From the cell containing the given text, extract its center point as (X, Y) coordinate. 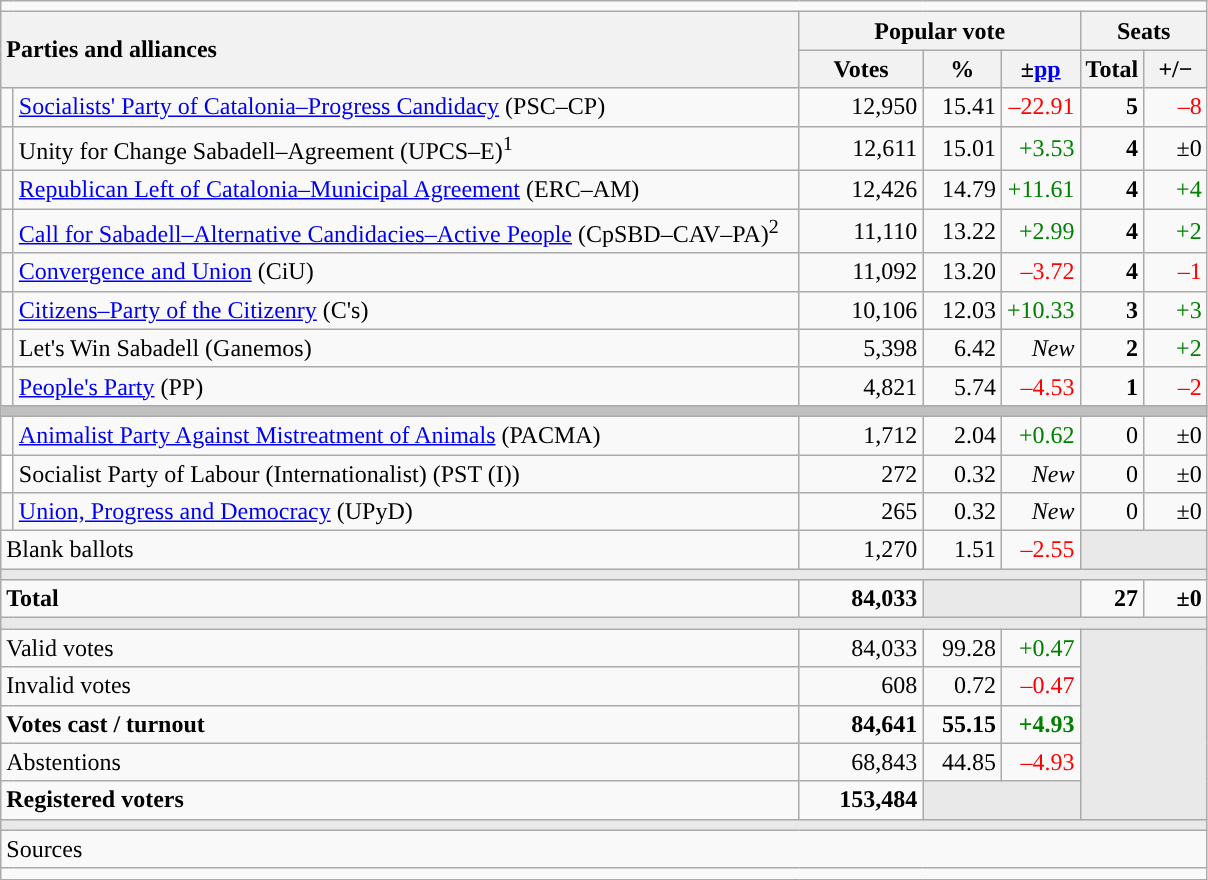
14.79 (962, 190)
1,270 (861, 550)
12,950 (861, 107)
–2.55 (1040, 550)
2.04 (962, 435)
Registered voters (400, 800)
15.01 (962, 148)
Votes (861, 69)
5 (1112, 107)
+4 (1176, 190)
11,110 (861, 232)
Unity for Change Sabadell–Agreement (UPCS–E)1 (406, 148)
10,106 (861, 310)
–22.91 (1040, 107)
Valid votes (400, 648)
Socialists' Party of Catalonia–Progress Candidacy (PSC–CP) (406, 107)
–4.53 (1040, 386)
Parties and alliances (400, 50)
12,426 (861, 190)
Call for Sabadell–Alternative Candidacies–Active People (CpSBD–CAV–PA)2 (406, 232)
68,843 (861, 762)
Convergence and Union (CiU) (406, 272)
Sources (604, 849)
55.15 (962, 724)
12,611 (861, 148)
1.51 (962, 550)
2 (1112, 348)
265 (861, 512)
Citizens–Party of the Citizenry (C's) (406, 310)
13.22 (962, 232)
+3 (1176, 310)
Popular vote (940, 31)
–4.93 (1040, 762)
11,092 (861, 272)
+11.61 (1040, 190)
13.20 (962, 272)
Animalist Party Against Mistreatment of Animals (PACMA) (406, 435)
+4.93 (1040, 724)
27 (1112, 599)
84,641 (861, 724)
Let's Win Sabadell (Ganemos) (406, 348)
+3.53 (1040, 148)
+2.99 (1040, 232)
–2 (1176, 386)
–3.72 (1040, 272)
15.41 (962, 107)
% (962, 69)
People's Party (PP) (406, 386)
272 (861, 474)
608 (861, 686)
5,398 (861, 348)
Invalid votes (400, 686)
153,484 (861, 800)
Republican Left of Catalonia–Municipal Agreement (ERC–AM) (406, 190)
Union, Progress and Democracy (UPyD) (406, 512)
Socialist Party of Labour (Internationalist) (PST (I)) (406, 474)
Votes cast / turnout (400, 724)
44.85 (962, 762)
–0.47 (1040, 686)
5.74 (962, 386)
4,821 (861, 386)
+0.62 (1040, 435)
–1 (1176, 272)
99.28 (962, 648)
±pp (1040, 69)
–8 (1176, 107)
0.72 (962, 686)
6.42 (962, 348)
3 (1112, 310)
1,712 (861, 435)
+10.33 (1040, 310)
1 (1112, 386)
+0.47 (1040, 648)
Seats (1144, 31)
Abstentions (400, 762)
Blank ballots (400, 550)
12.03 (962, 310)
+/− (1176, 69)
